Locate the cell with the specified text and output its (X, Y) center coordinate. 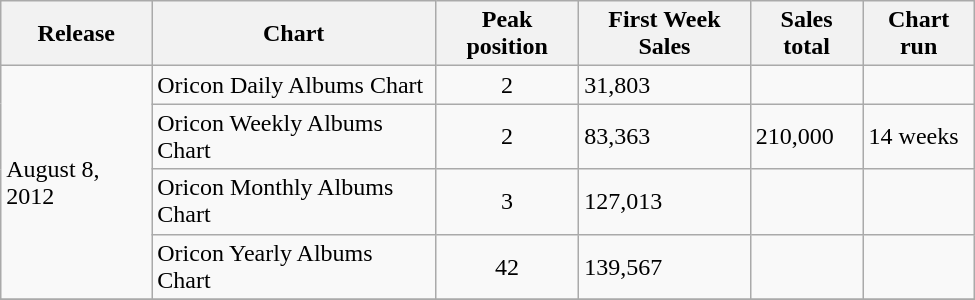
210,000 (806, 136)
Oricon Weekly Albums Chart (294, 136)
Peak position (508, 34)
Release (76, 34)
Chart (294, 34)
Oricon Yearly Albums Chart (294, 266)
August 8, 2012 (76, 182)
127,013 (664, 202)
First Week Sales (664, 34)
42 (508, 266)
31,803 (664, 85)
Sales total (806, 34)
139,567 (664, 266)
83,363 (664, 136)
3 (508, 202)
14 weeks (918, 136)
Chart run (918, 34)
Oricon Monthly Albums Chart (294, 202)
Oricon Daily Albums Chart (294, 85)
